Return (X, Y) of the center of cell containing provided text 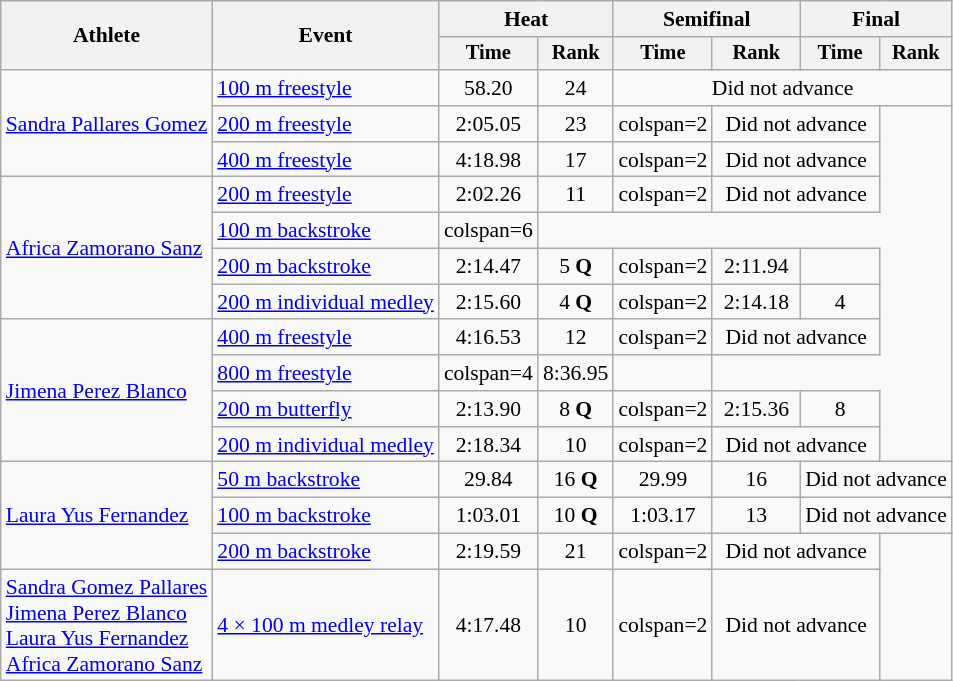
11 (576, 195)
2:19.59 (488, 552)
4 (840, 302)
58.20 (488, 88)
2:05.05 (488, 124)
16 Q (576, 480)
colspan=6 (488, 231)
colspan=4 (488, 373)
Sandra Pallares Gomez (107, 124)
10 Q (576, 516)
Laura Yus Fernandez (107, 516)
16 (756, 480)
4:16.53 (488, 338)
1:03.17 (662, 516)
Africa Zamorano Sanz (107, 248)
4:17.48 (488, 625)
2:14.47 (488, 267)
2:15.60 (488, 302)
Semifinal (706, 19)
Event (326, 36)
12 (576, 338)
2:15.36 (756, 409)
8 Q (576, 409)
17 (576, 160)
2:14.18 (756, 302)
Sandra Gomez PallaresJimena Perez BlancoLaura Yus FernandezAfrica Zamorano Sanz (107, 625)
4:18.98 (488, 160)
200 m butterfly (326, 409)
800 m freestyle (326, 373)
2:02.26 (488, 195)
24 (576, 88)
Athlete (107, 36)
5 Q (576, 267)
Final (876, 19)
Heat (526, 19)
29.84 (488, 480)
4 × 100 m medley relay (326, 625)
1:03.01 (488, 516)
2:13.90 (488, 409)
Jimena Perez Blanco (107, 391)
23 (576, 124)
50 m backstroke (326, 480)
2:11.94 (756, 267)
100 m freestyle (326, 88)
4 Q (576, 302)
8:36.95 (576, 373)
2:18.34 (488, 445)
29.99 (662, 480)
13 (756, 516)
21 (576, 552)
8 (840, 409)
